Identify which cell holds the provided text, then report its [X, Y] central coordinate. 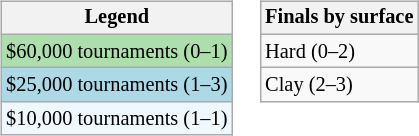
Clay (2–3) [339, 85]
$60,000 tournaments (0–1) [116, 51]
Legend [116, 18]
$25,000 tournaments (1–3) [116, 85]
Hard (0–2) [339, 51]
Finals by surface [339, 18]
$10,000 tournaments (1–1) [116, 119]
